Determine the [X, Y] coordinate at the center of the cell enclosing the given text.  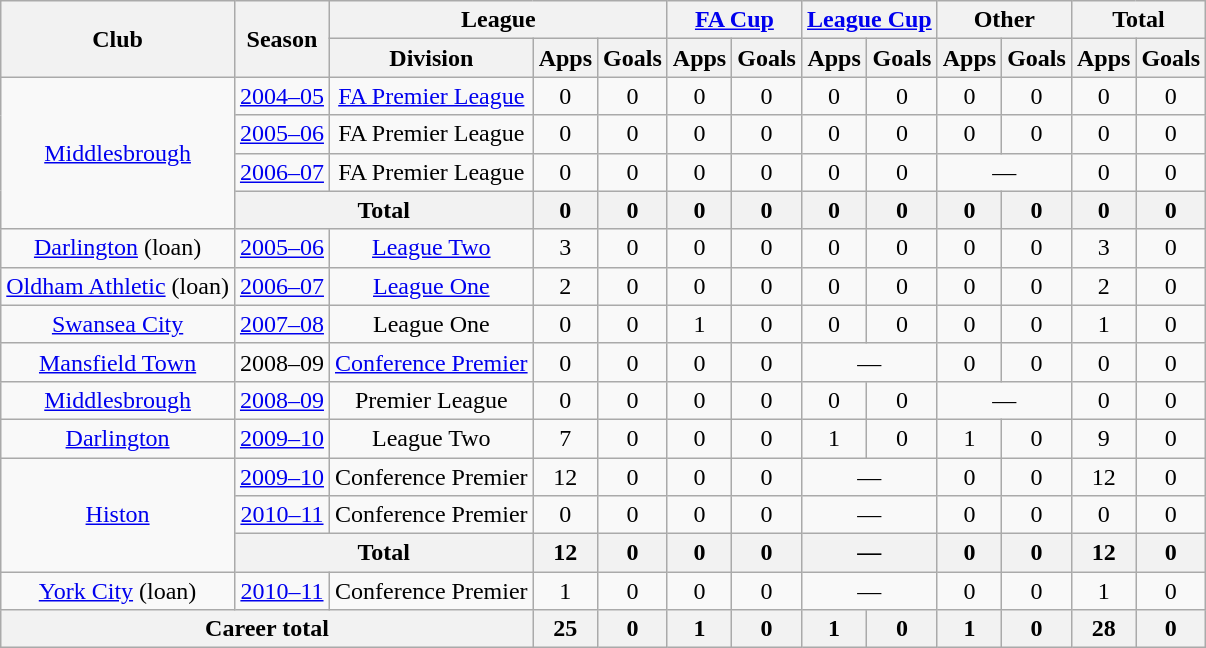
2004–05 [282, 96]
Darlington [118, 438]
Swansea City [118, 324]
York City (loan) [118, 591]
Career total [267, 629]
League [498, 20]
Other [1004, 20]
Club [118, 39]
Darlington (loan) [118, 248]
League Cup [869, 20]
25 [565, 629]
9 [1103, 438]
28 [1103, 629]
Histon [118, 515]
Oldham Athletic (loan) [118, 286]
2007–08 [282, 324]
Division [431, 58]
FA Cup [734, 20]
Season [282, 39]
7 [565, 438]
Premier League [431, 400]
Mansfield Town [118, 362]
